Return the [X, Y] coordinate for the center point of the cell that contains the specified text.  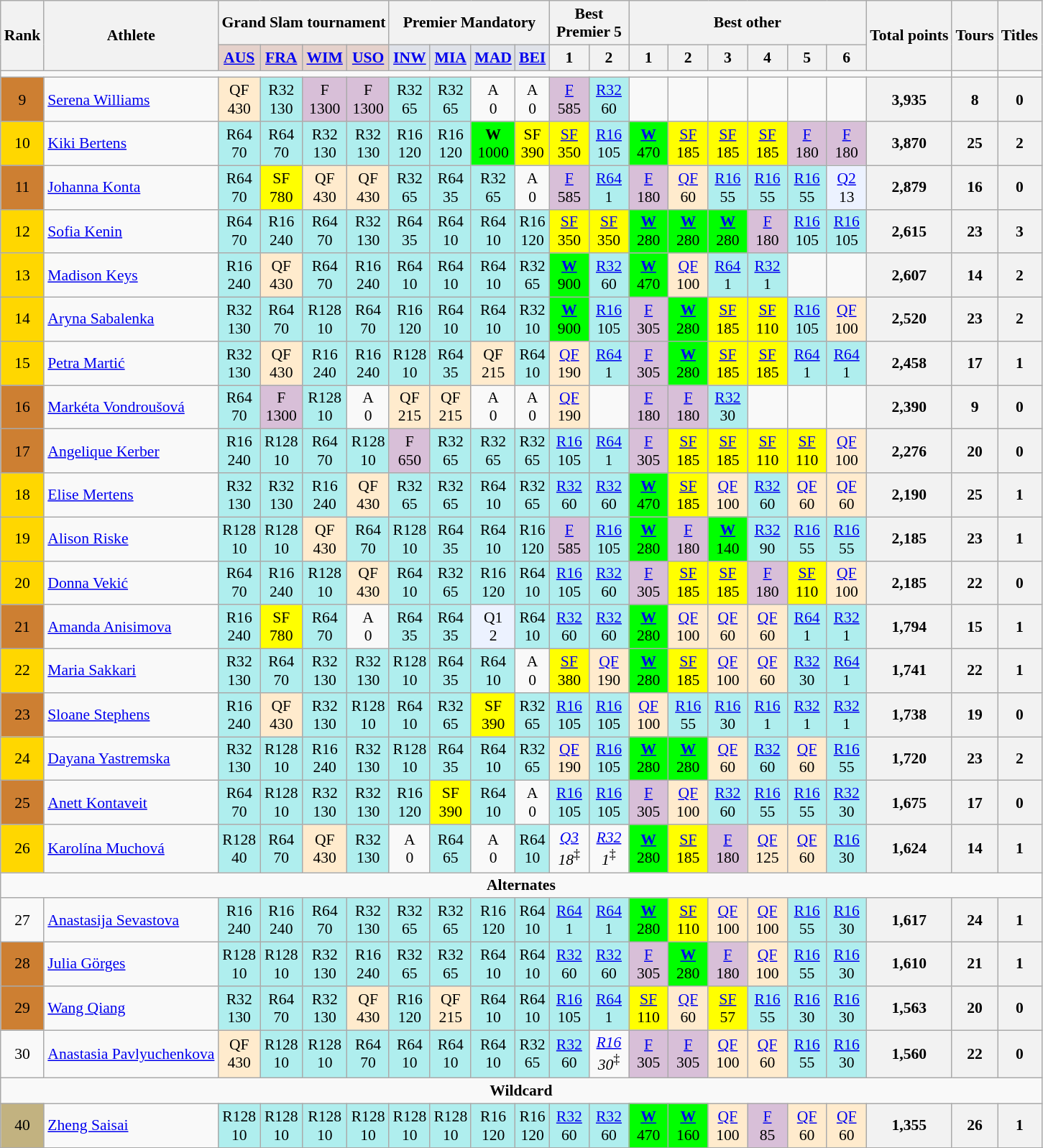
Grand Slam tournament [303, 23]
Julia Görges [131, 965]
5 [807, 58]
8 [975, 99]
Angelique Kerber [131, 451]
Madison Keys [131, 276]
2,276 [909, 451]
R12840 [239, 848]
2,607 [909, 276]
1,720 [909, 759]
Karolína Muchová [131, 848]
18 [23, 495]
F650 [410, 451]
6 [847, 58]
R6465 [450, 848]
USO [368, 58]
Kiki Bertens [131, 144]
2,520 [909, 319]
WIM [325, 58]
11 [23, 187]
1,560 [909, 1054]
Wang Qiang [131, 1008]
29 [23, 1008]
Dayana Yastremska [131, 759]
FRA [282, 58]
Anett Kontaveit [131, 802]
Tours [975, 36]
Wildcard [521, 1091]
Best Premier 5 [589, 23]
2,190 [909, 495]
W160 [689, 1126]
4 [768, 58]
1,675 [909, 802]
Alison Riske [131, 539]
SF57 [727, 1008]
Serena Williams [131, 99]
12 [23, 231]
1,738 [909, 715]
2,615 [909, 231]
R321‡ [608, 848]
27 [23, 920]
Donna Vekić [131, 582]
Athlete [131, 36]
QF125 [768, 848]
MIA [450, 58]
R3290 [768, 539]
W140 [727, 539]
Petra Martić [131, 364]
1,563 [909, 1008]
SF380 [569, 671]
Titles [1019, 36]
MAD [493, 58]
Rank [23, 36]
W1000 [493, 144]
INW [410, 58]
Anastasija Sevastova [131, 920]
Maria Sakkari [131, 671]
Johanna Konta [131, 187]
1,355 [909, 1126]
1,624 [909, 848]
R3210 [532, 319]
R1630‡ [608, 1054]
2,879 [909, 187]
3,870 [909, 144]
Anastasia Pavlyuchenkova [131, 1054]
Sofia Kenin [131, 231]
Q12 [493, 627]
Best other [748, 23]
AUS [239, 58]
1,741 [909, 671]
10 [23, 144]
F85 [768, 1126]
40 [23, 1126]
R161 [768, 715]
28 [23, 965]
Q318‡ [569, 848]
1,610 [909, 965]
BEI [532, 58]
2,458 [909, 364]
Markéta Vondroušová [131, 407]
13 [23, 276]
Total points [909, 36]
Amanda Anisimova [131, 627]
Alternates [521, 886]
1,794 [909, 627]
2,390 [909, 407]
30 [23, 1054]
Premier Mandatory [469, 23]
3,935 [909, 99]
Q213 [847, 187]
1,617 [909, 920]
Elise Mertens [131, 495]
Zheng Saisai [131, 1126]
Aryna Sabalenka [131, 319]
Sloane Stephens [131, 715]
